Pinpoint the cell where the given text exists, returning its [X, Y] midpoint coordinate. 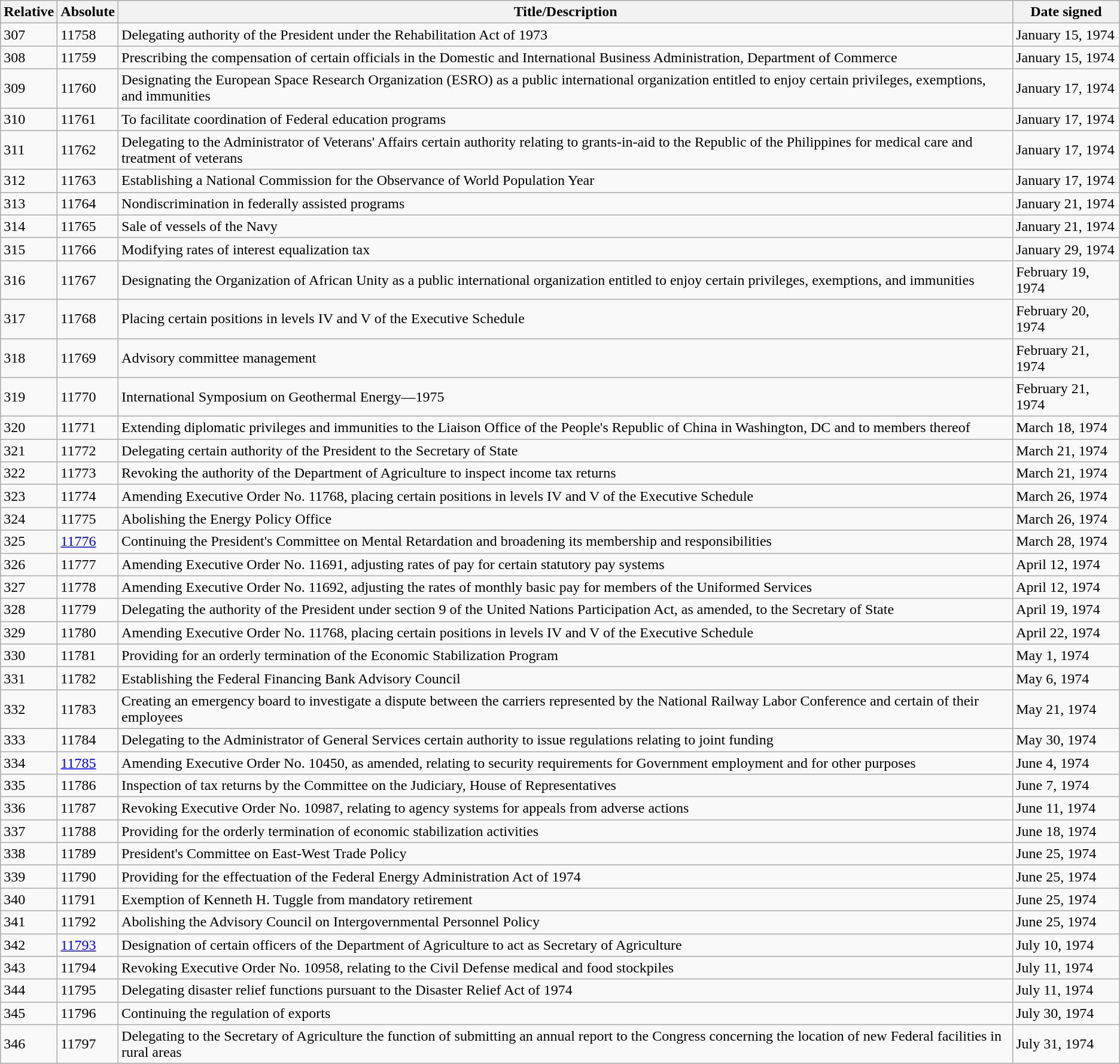
323 [29, 496]
Date signed [1066, 12]
328 [29, 610]
11772 [88, 451]
June 11, 1974 [1066, 808]
April 19, 1974 [1066, 610]
11781 [88, 655]
Abolishing the Energy Policy Office [566, 519]
Placing certain positions in levels IV and V of the Executive Schedule [566, 318]
11791 [88, 899]
314 [29, 226]
Continuing the President's Committee on Mental Retardation and broadening its membership and responsibilities [566, 542]
11762 [88, 150]
331 [29, 678]
Amending Executive Order No. 11691, adjusting rates of pay for certain statutory pay systems [566, 564]
11774 [88, 496]
March 28, 1974 [1066, 542]
342 [29, 945]
321 [29, 451]
309 [29, 89]
Delegating to the Administrator of General Services certain authority to issue regulations relating to joint funding [566, 740]
11773 [88, 473]
334 [29, 763]
April 22, 1974 [1066, 633]
345 [29, 1013]
May 1, 1974 [1066, 655]
Amending Executive Order No. 10450, as amended, relating to security requirements for Government employment and for other purposes [566, 763]
11794 [88, 968]
President's Committee on East-West Trade Policy [566, 854]
336 [29, 808]
Nondiscrimination in federally assisted programs [566, 203]
11789 [88, 854]
310 [29, 119]
11777 [88, 564]
Establishing a National Commission for the Observance of World Population Year [566, 181]
Absolute [88, 12]
Amending Executive Order No. 11692, adjusting the rates of monthly basic pay for members of the Uniformed Services [566, 587]
June 7, 1974 [1066, 786]
Designation of certain officers of the Department of Agriculture to act as Secretary of Agriculture [566, 945]
322 [29, 473]
June 4, 1974 [1066, 763]
325 [29, 542]
Designating the Organization of African Unity as a public international organization entitled to enjoy certain privileges, exemptions, and immunities [566, 280]
333 [29, 740]
338 [29, 854]
11793 [88, 945]
11758 [88, 35]
Revoking Executive Order No. 10987, relating to agency systems for appeals from adverse actions [566, 808]
February 19, 1974 [1066, 280]
May 30, 1974 [1066, 740]
337 [29, 831]
Providing for the effectuation of the Federal Energy Administration Act of 1974 [566, 877]
327 [29, 587]
11759 [88, 57]
11769 [88, 358]
Prescribing the compensation of certain officials in the Domestic and International Business Administration, Department of Commerce [566, 57]
320 [29, 428]
June 18, 1974 [1066, 831]
316 [29, 280]
11763 [88, 181]
324 [29, 519]
11779 [88, 610]
11783 [88, 709]
Modifying rates of interest equalization tax [566, 249]
International Symposium on Geothermal Energy—1975 [566, 397]
11764 [88, 203]
315 [29, 249]
11795 [88, 990]
11776 [88, 542]
May 21, 1974 [1066, 709]
11797 [88, 1044]
307 [29, 35]
Inspection of tax returns by the Committee on the Judiciary, House of Representatives [566, 786]
Revoking Executive Order No. 10958, relating to the Civil Defense medical and food stockpiles [566, 968]
11771 [88, 428]
312 [29, 181]
11785 [88, 763]
11778 [88, 587]
Title/Description [566, 12]
Delegating certain authority of the President to the Secretary of State [566, 451]
330 [29, 655]
Advisory committee management [566, 358]
February 20, 1974 [1066, 318]
11767 [88, 280]
11761 [88, 119]
Establishing the Federal Financing Bank Advisory Council [566, 678]
326 [29, 564]
344 [29, 990]
11768 [88, 318]
Delegating authority of the President under the Rehabilitation Act of 1973 [566, 35]
11766 [88, 249]
11770 [88, 397]
11782 [88, 678]
January 29, 1974 [1066, 249]
July 31, 1974 [1066, 1044]
Relative [29, 12]
343 [29, 968]
11765 [88, 226]
11760 [88, 89]
Revoking the authority of the Department of Agriculture to inspect income tax returns [566, 473]
317 [29, 318]
Continuing the regulation of exports [566, 1013]
Exemption of Kenneth H. Tuggle from mandatory retirement [566, 899]
July 10, 1974 [1066, 945]
Extending diplomatic privileges and immunities to the Liaison Office of the People's Republic of China in Washington, DC and to members thereof [566, 428]
Providing for an orderly termination of the Economic Stabilization Program [566, 655]
340 [29, 899]
11787 [88, 808]
11788 [88, 831]
Abolishing the Advisory Council on Intergovernmental Personnel Policy [566, 922]
To facilitate coordination of Federal education programs [566, 119]
Sale of vessels of the Navy [566, 226]
11784 [88, 740]
311 [29, 150]
11796 [88, 1013]
May 6, 1974 [1066, 678]
11780 [88, 633]
Providing for the orderly termination of economic stabilization activities [566, 831]
332 [29, 709]
346 [29, 1044]
July 30, 1974 [1066, 1013]
March 18, 1974 [1066, 428]
11786 [88, 786]
313 [29, 203]
11792 [88, 922]
319 [29, 397]
Delegating the authority of the President under section 9 of the United Nations Participation Act, as amended, to the Secretary of State [566, 610]
335 [29, 786]
Delegating disaster relief functions pursuant to the Disaster Relief Act of 1974 [566, 990]
11775 [88, 519]
308 [29, 57]
329 [29, 633]
318 [29, 358]
339 [29, 877]
341 [29, 922]
11790 [88, 877]
